Identify which cell holds the provided text, then report its (X, Y) central coordinate. 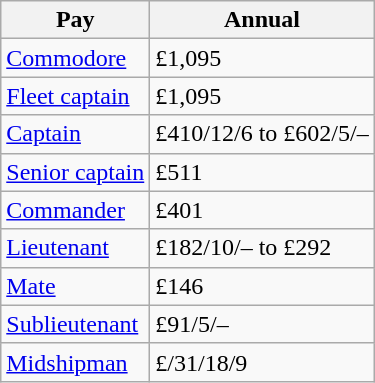
£511 (262, 172)
£401 (262, 210)
Senior captain (76, 172)
Commodore (76, 58)
Sublieutenant (76, 324)
£146 (262, 286)
Fleet captain (76, 96)
£/31/18/9 (262, 362)
Mate (76, 286)
£91/5/– (262, 324)
Captain (76, 134)
Pay (76, 20)
Lieutenant (76, 248)
£182/10/– to £292 (262, 248)
Midshipman (76, 362)
Commander (76, 210)
Annual (262, 20)
£410/12/6 to £602/5/– (262, 134)
